Search for the cell housing the specified text and yield its [X, Y] center coordinate. 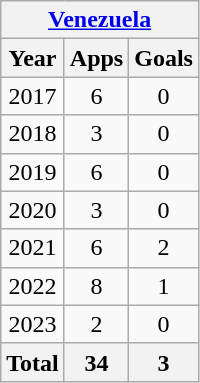
34 [96, 362]
2017 [33, 96]
2022 [33, 286]
Year [33, 58]
Total [33, 362]
2018 [33, 134]
1 [164, 286]
2023 [33, 324]
8 [96, 286]
2019 [33, 172]
Venezuela [100, 20]
2020 [33, 210]
Goals [164, 58]
2021 [33, 248]
Apps [96, 58]
